Return (x, y) of the center of cell containing provided text 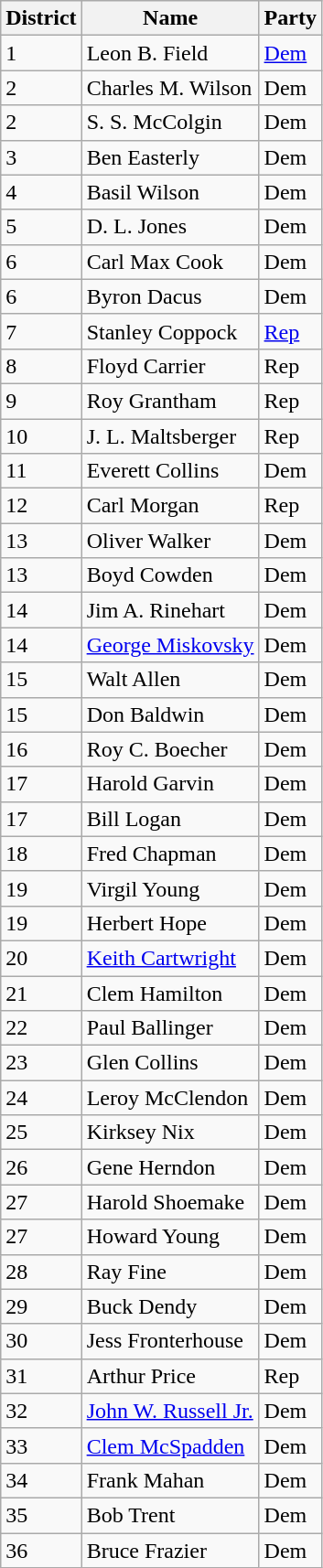
12 (41, 506)
18 (41, 854)
Gene Herndon (170, 1167)
Frank Mahan (170, 1480)
25 (41, 1133)
Bob Trent (170, 1515)
Walt Allen (170, 680)
20 (41, 958)
28 (41, 1272)
Boyd Cowden (170, 575)
Roy C. Boecher (170, 749)
16 (41, 749)
10 (41, 436)
Arthur Price (170, 1376)
36 (41, 1551)
Fred Chapman (170, 854)
5 (41, 227)
Byron Dacus (170, 296)
Carl Morgan (170, 506)
Ray Fine (170, 1272)
26 (41, 1167)
Clem McSpadden (170, 1445)
Floyd Carrier (170, 366)
Bruce Frazier (170, 1551)
Glen Collins (170, 1063)
33 (41, 1445)
Kirksey Nix (170, 1133)
Ben Easterly (170, 157)
Party (290, 18)
S. S. McColgin (170, 123)
31 (41, 1376)
8 (41, 366)
21 (41, 993)
Clem Hamilton (170, 993)
Harold Shoemake (170, 1202)
Roy Grantham (170, 401)
24 (41, 1098)
Leroy McClendon (170, 1098)
23 (41, 1063)
Virgil Young (170, 888)
1 (41, 53)
11 (41, 471)
Name (170, 18)
7 (41, 331)
29 (41, 1306)
Oliver Walker (170, 541)
Jim A. Rinehart (170, 610)
Paul Ballinger (170, 1028)
George Miskovsky (170, 645)
22 (41, 1028)
Stanley Coppock (170, 331)
Don Baldwin (170, 714)
District (41, 18)
Basil Wilson (170, 192)
Bill Logan (170, 819)
Leon B. Field (170, 53)
34 (41, 1480)
4 (41, 192)
Everett Collins (170, 471)
John W. Russell Jr. (170, 1411)
Harold Garvin (170, 784)
3 (41, 157)
32 (41, 1411)
J. L. Maltsberger (170, 436)
30 (41, 1341)
Buck Dendy (170, 1306)
Carl Max Cook (170, 262)
Herbert Hope (170, 923)
35 (41, 1515)
Keith Cartwright (170, 958)
Howard Young (170, 1237)
Charles M. Wilson (170, 88)
D. L. Jones (170, 227)
9 (41, 401)
Jess Fronterhouse (170, 1341)
